Capture the cell that displays the provided text and extract its (X, Y) central coordinate. 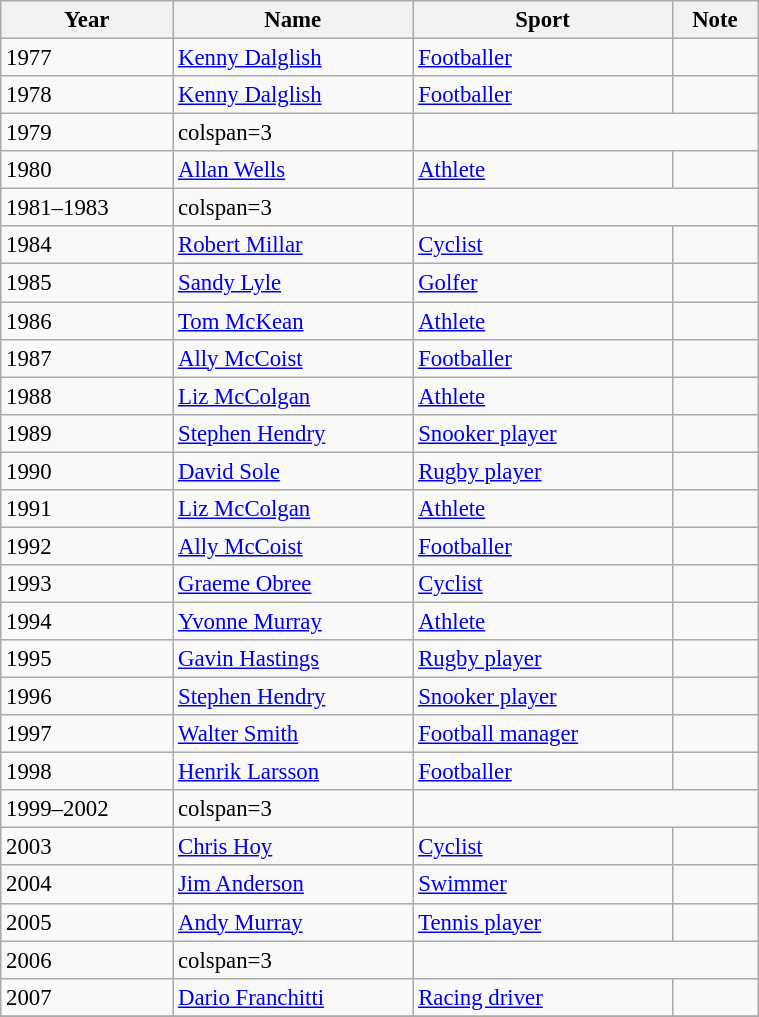
Swimmer (542, 885)
Andy Murray (293, 922)
David Sole (293, 471)
Sport (542, 20)
1991 (87, 509)
Note (714, 20)
Gavin Hastings (293, 659)
1995 (87, 659)
1989 (87, 433)
2007 (87, 997)
2005 (87, 922)
1977 (87, 58)
2004 (87, 885)
1994 (87, 621)
1997 (87, 734)
Football manager (542, 734)
1999–2002 (87, 809)
Racing driver (542, 997)
Sandy Lyle (293, 283)
Tom McKean (293, 321)
1984 (87, 245)
1985 (87, 283)
Henrik Larsson (293, 772)
2006 (87, 960)
1998 (87, 772)
Dario Franchitti (293, 997)
Robert Millar (293, 245)
1979 (87, 133)
Yvonne Murray (293, 621)
1990 (87, 471)
Jim Anderson (293, 885)
Name (293, 20)
Year (87, 20)
1996 (87, 697)
1993 (87, 584)
1981–1983 (87, 208)
1992 (87, 546)
Graeme Obree (293, 584)
Chris Hoy (293, 847)
2003 (87, 847)
Walter Smith (293, 734)
Tennis player (542, 922)
1980 (87, 170)
1986 (87, 321)
1978 (87, 95)
1987 (87, 358)
1988 (87, 396)
Allan Wells (293, 170)
Golfer (542, 283)
